Capture the cell that displays the provided text and extract its (x, y) central coordinate. 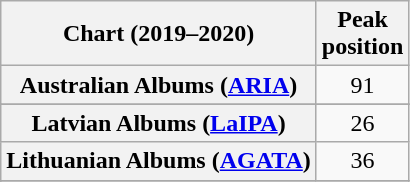
Latvian Albums (LaIPA) (159, 123)
Lithuanian Albums (AGATA) (159, 161)
Chart (2019–2020) (159, 34)
91 (362, 85)
26 (362, 123)
Peakposition (362, 34)
Australian Albums (ARIA) (159, 85)
36 (362, 161)
